Identify which cell holds the provided text, then report its [x, y] central coordinate. 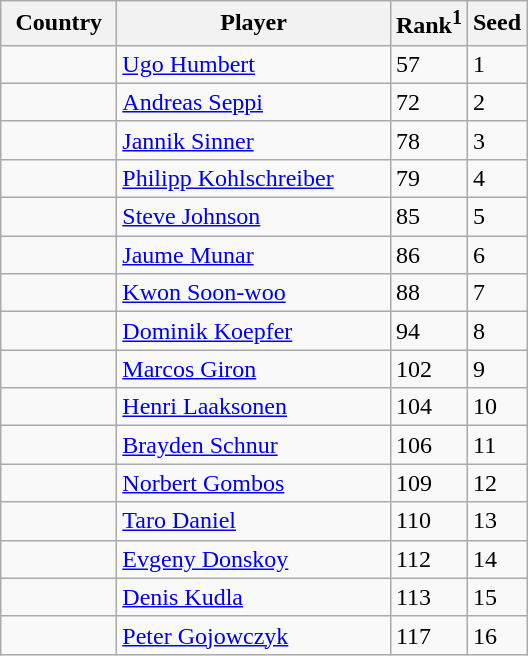
Denis Kudla [254, 597]
9 [496, 369]
Marcos Giron [254, 369]
Jannik Sinner [254, 140]
110 [428, 521]
12 [496, 483]
113 [428, 597]
4 [496, 178]
Peter Gojowczyk [254, 635]
79 [428, 178]
15 [496, 597]
78 [428, 140]
Country [59, 24]
5 [496, 217]
16 [496, 635]
7 [496, 293]
112 [428, 559]
106 [428, 445]
Philipp Kohlschreiber [254, 178]
1 [496, 64]
Norbert Gombos [254, 483]
Rank1 [428, 24]
2 [496, 102]
85 [428, 217]
10 [496, 407]
104 [428, 407]
Ugo Humbert [254, 64]
8 [496, 331]
88 [428, 293]
Brayden Schnur [254, 445]
102 [428, 369]
109 [428, 483]
117 [428, 635]
Steve Johnson [254, 217]
Player [254, 24]
Jaume Munar [254, 255]
Henri Laaksonen [254, 407]
86 [428, 255]
11 [496, 445]
Dominik Koepfer [254, 331]
57 [428, 64]
Andreas Seppi [254, 102]
3 [496, 140]
72 [428, 102]
13 [496, 521]
Kwon Soon-woo [254, 293]
Evgeny Donskoy [254, 559]
Seed [496, 24]
6 [496, 255]
14 [496, 559]
Taro Daniel [254, 521]
94 [428, 331]
